Provide the (x, y) coordinate of the cell's center where the given text is located.  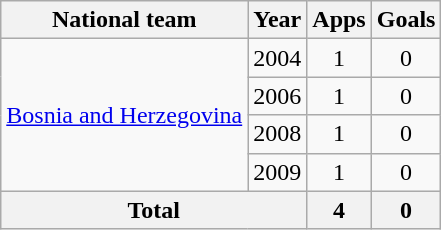
National team (124, 20)
2009 (278, 172)
Bosnia and Herzegovina (124, 115)
2004 (278, 58)
2008 (278, 134)
Apps (339, 20)
4 (339, 210)
Total (154, 210)
Goals (406, 20)
2006 (278, 96)
Year (278, 20)
